Determine the [X, Y] coordinate at the center of the cell enclosing the given text.  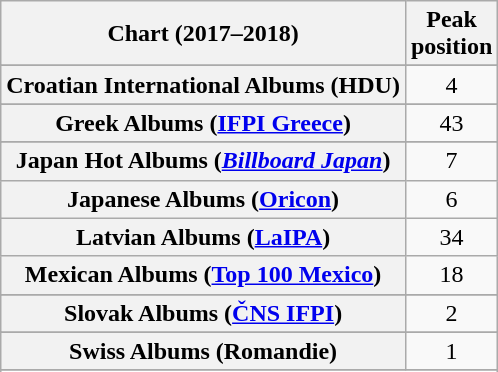
1 [451, 351]
Croatian International Albums (HDU) [204, 85]
Swiss Albums (Romandie) [204, 351]
4 [451, 85]
Chart (2017–2018) [204, 34]
Greek Albums (IFPI Greece) [204, 123]
6 [451, 199]
Mexican Albums (Top 100 Mexico) [204, 275]
Japanese Albums (Oricon) [204, 199]
18 [451, 275]
Slovak Albums (ČNS IFPI) [204, 313]
43 [451, 123]
7 [451, 161]
34 [451, 237]
Japan Hot Albums (Billboard Japan) [204, 161]
Peak position [451, 34]
2 [451, 313]
Latvian Albums (LaIPA) [204, 237]
